From the cell containing the given text, extract its center point as (x, y) coordinate. 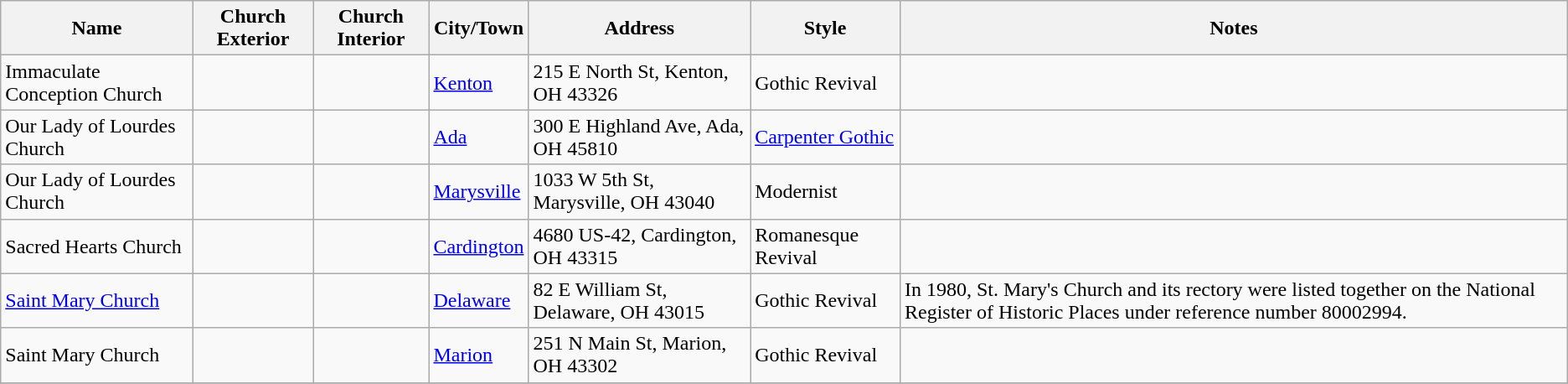
215 E North St, Kenton, OH 43326 (640, 82)
Style (826, 29)
Church Interior (371, 29)
1033 W 5th St, Marysville, OH 43040 (640, 191)
Ada (479, 138)
Church Exterior (253, 29)
City/Town (479, 29)
Marion (479, 355)
Immaculate Conception Church (97, 82)
Cardington (479, 246)
82 E William St, Delaware, OH 43015 (640, 300)
In 1980, St. Mary's Church and its rectory were listed together on the National Register of Historic Places under reference number 80002994. (1233, 300)
Romanesque Revival (826, 246)
Carpenter Gothic (826, 138)
Kenton (479, 82)
Name (97, 29)
300 E Highland Ave, Ada, OH 45810 (640, 138)
Sacred Hearts Church (97, 246)
Modernist (826, 191)
Address (640, 29)
4680 US-42, Cardington, OH 43315 (640, 246)
Notes (1233, 29)
Marysville (479, 191)
Delaware (479, 300)
251 N Main St, Marion, OH 43302 (640, 355)
